Search for the cell housing the specified text and yield its (X, Y) center coordinate. 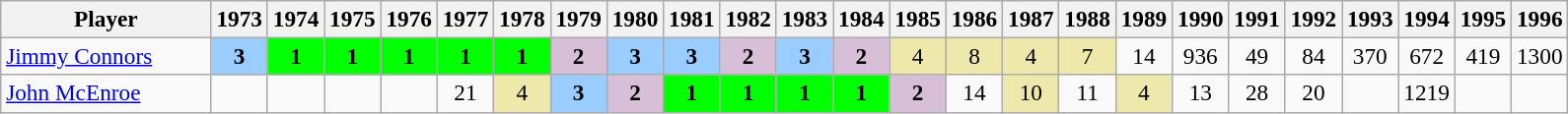
1994 (1426, 19)
1986 (974, 19)
John McEnroe (107, 93)
11 (1087, 93)
1993 (1371, 19)
419 (1483, 56)
1981 (692, 19)
1982 (748, 19)
1979 (578, 19)
1976 (408, 19)
1980 (635, 19)
672 (1426, 56)
Player (107, 19)
1987 (1032, 19)
936 (1201, 56)
1991 (1256, 19)
1990 (1201, 19)
8 (974, 56)
1989 (1144, 19)
49 (1256, 56)
1983 (805, 19)
1975 (353, 19)
1988 (1087, 19)
1974 (296, 19)
10 (1032, 93)
1996 (1540, 19)
1992 (1314, 19)
84 (1314, 56)
1985 (917, 19)
1973 (239, 19)
28 (1256, 93)
1984 (862, 19)
20 (1314, 93)
7 (1087, 56)
Jimmy Connors (107, 56)
1219 (1426, 93)
13 (1201, 93)
1300 (1540, 56)
21 (465, 93)
370 (1371, 56)
1995 (1483, 19)
1977 (465, 19)
1978 (523, 19)
